Return the (x, y) coordinate for the center point of the cell that contains the specified text.  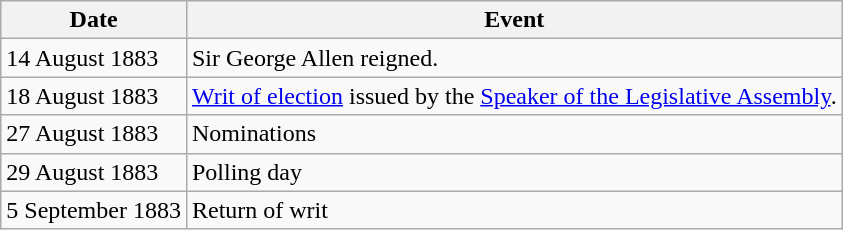
5 September 1883 (94, 210)
Sir George Allen reigned. (514, 58)
Writ of election issued by the Speaker of the Legislative Assembly. (514, 96)
Polling day (514, 172)
Return of writ (514, 210)
14 August 1883 (94, 58)
27 August 1883 (94, 134)
18 August 1883 (94, 96)
Nominations (514, 134)
29 August 1883 (94, 172)
Event (514, 20)
Date (94, 20)
